Capture the cell that displays the provided text and extract its (x, y) central coordinate. 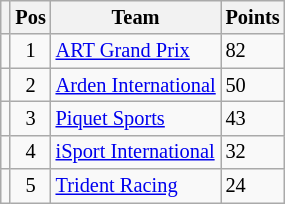
1 (30, 51)
Arden International (136, 85)
2 (30, 85)
ART Grand Prix (136, 51)
32 (253, 152)
Team (136, 17)
Pos (30, 17)
82 (253, 51)
5 (30, 186)
Points (253, 17)
50 (253, 85)
Piquet Sports (136, 118)
iSport International (136, 152)
43 (253, 118)
24 (253, 186)
3 (30, 118)
4 (30, 152)
Trident Racing (136, 186)
